Output the [x, y] coordinate of the center of the cell containing the given text.  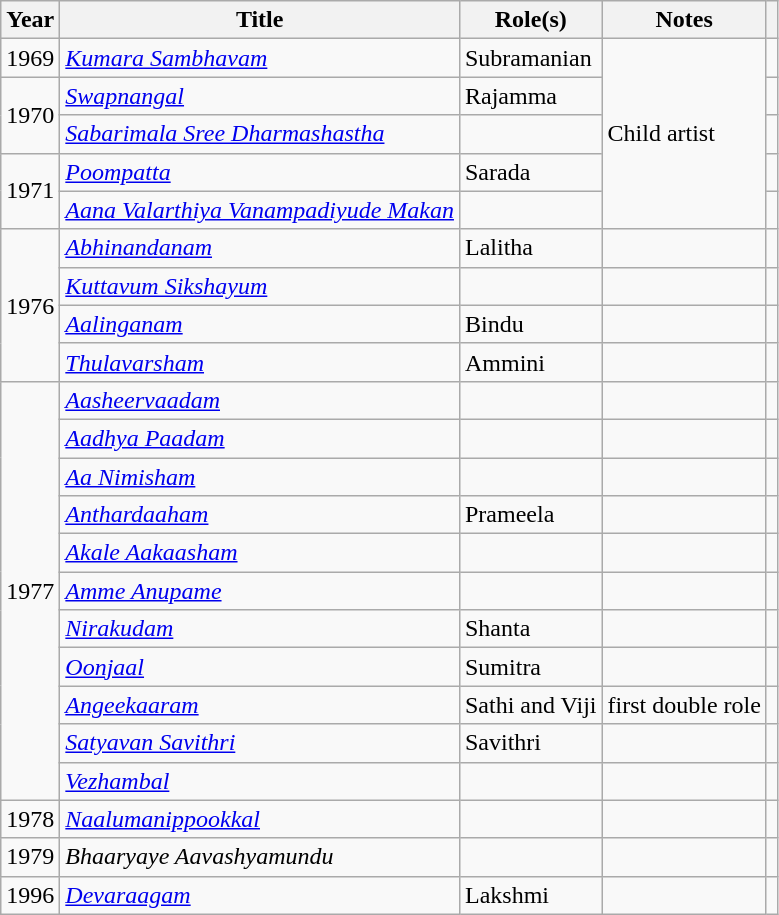
Notes [684, 20]
Sathi and Viji [530, 705]
Aasheervaadam [260, 400]
Sabarimala Sree Dharmashastha [260, 134]
Sarada [530, 172]
Year [30, 20]
Subramanian [530, 58]
Thulavarsham [260, 362]
Rajamma [530, 96]
Shanta [530, 629]
Prameela [530, 515]
Nirakudam [260, 629]
Child artist [684, 134]
1970 [30, 115]
Aana Valarthiya Vanampadiyude Makan [260, 210]
Bindu [530, 324]
1977 [30, 590]
1996 [30, 895]
Bhaaryaye Aavashyamundu [260, 857]
1971 [30, 191]
1978 [30, 819]
Lakshmi [530, 895]
Kumara Sambhavam [260, 58]
1979 [30, 857]
Poompatta [260, 172]
Aalinganam [260, 324]
Devaraagam [260, 895]
Vezhambal [260, 781]
Anthardaaham [260, 515]
Naalumanippookkal [260, 819]
Title [260, 20]
1969 [30, 58]
first double role [684, 705]
Akale Aakaasham [260, 553]
Lalitha [530, 248]
Savithri [530, 743]
Role(s) [530, 20]
Aa Nimisham [260, 477]
Aadhya Paadam [260, 438]
Abhinandanam [260, 248]
Swapnangal [260, 96]
Kuttavum Sikshayum [260, 286]
Ammini [530, 362]
Satyavan Savithri [260, 743]
Angeekaaram [260, 705]
Amme Anupame [260, 591]
1976 [30, 305]
Sumitra [530, 667]
Oonjaal [260, 667]
